Return the [x, y] coordinate for the center point of the cell that contains the specified text.  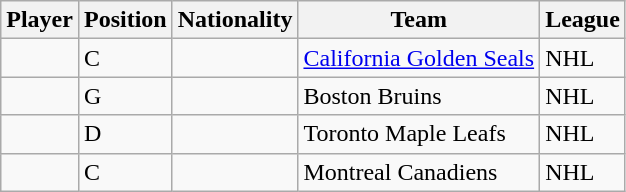
Boston Bruins [419, 96]
Team [419, 20]
California Golden Seals [419, 58]
Toronto Maple Leafs [419, 134]
Player [40, 20]
Nationality [235, 20]
League [583, 20]
G [125, 96]
Position [125, 20]
Montreal Canadiens [419, 172]
D [125, 134]
